Determine the [x, y] coordinate at the center of the cell enclosing the given text.  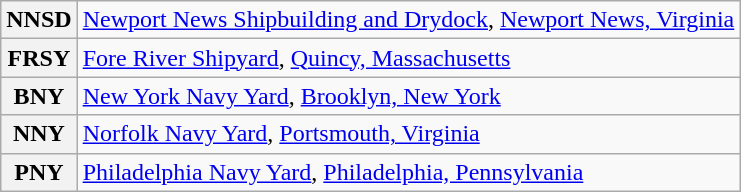
BNY [39, 96]
Philadelphia Navy Yard, Philadelphia, Pennsylvania [408, 172]
NNSD [39, 20]
Fore River Shipyard, Quincy, Massachusetts [408, 58]
FRSY [39, 58]
PNY [39, 172]
Newport News Shipbuilding and Drydock, Newport News, Virginia [408, 20]
Norfolk Navy Yard, Portsmouth, Virginia [408, 134]
NNY [39, 134]
New York Navy Yard, Brooklyn, New York [408, 96]
